Scan for the cell matching the given text and deliver its (x, y) coordinate at center. 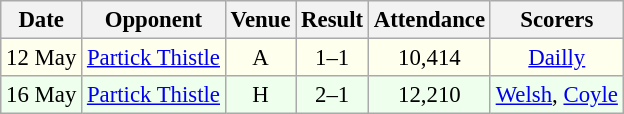
A (260, 58)
10,414 (429, 58)
12,210 (429, 95)
Result (332, 20)
Venue (260, 20)
Attendance (429, 20)
Welsh, Coyle (556, 95)
12 May (42, 58)
Dailly (556, 58)
Opponent (154, 20)
Date (42, 20)
H (260, 95)
2–1 (332, 95)
1–1 (332, 58)
16 May (42, 95)
Scorers (556, 20)
